Find where the given text appears and provide that cell's center as [X, Y] coordinate. 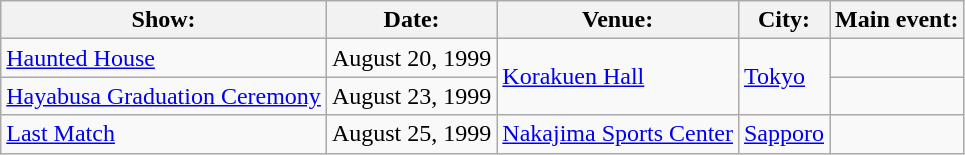
Korakuen Hall [618, 77]
August 23, 1999 [411, 96]
Hayabusa Graduation Ceremony [164, 96]
Main event: [897, 20]
August 25, 1999 [411, 134]
Show: [164, 20]
Haunted House [164, 58]
Venue: [618, 20]
Date: [411, 20]
Tokyo [784, 77]
Sapporo [784, 134]
Last Match [164, 134]
August 20, 1999 [411, 58]
City: [784, 20]
Nakajima Sports Center [618, 134]
